Locate the cell with the specified text and output its [X, Y] center coordinate. 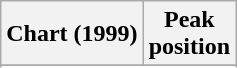
Chart (1999) [72, 34]
Peakposition [189, 34]
